Capture the cell that displays the provided text and extract its [X, Y] central coordinate. 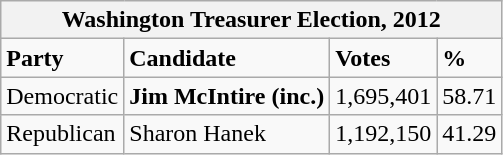
58.71 [470, 96]
41.29 [470, 134]
1,192,150 [384, 134]
Votes [384, 58]
Sharon Hanek [227, 134]
1,695,401 [384, 96]
% [470, 58]
Republican [62, 134]
Washington Treasurer Election, 2012 [252, 20]
Candidate [227, 58]
Democratic [62, 96]
Party [62, 58]
Jim McIntire (inc.) [227, 96]
